Output the [x, y] coordinate of the center of the cell containing the given text.  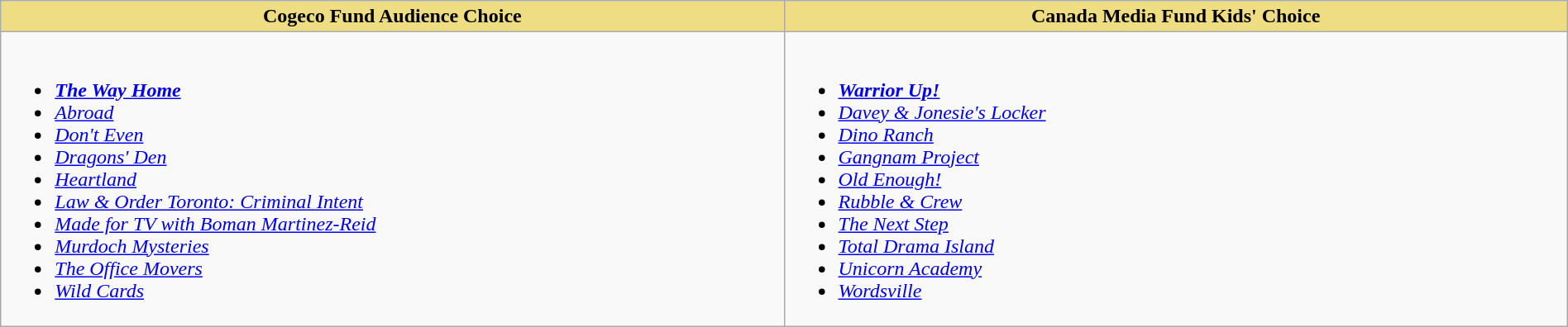
Canada Media Fund Kids' Choice [1176, 17]
Cogeco Fund Audience Choice [392, 17]
Warrior Up!Davey & Jonesie's LockerDino RanchGangnam ProjectOld Enough!Rubble & CrewThe Next StepTotal Drama IslandUnicorn AcademyWordsville [1176, 179]
